Provide the (x, y) coordinate of the cell's center where the given text is located.  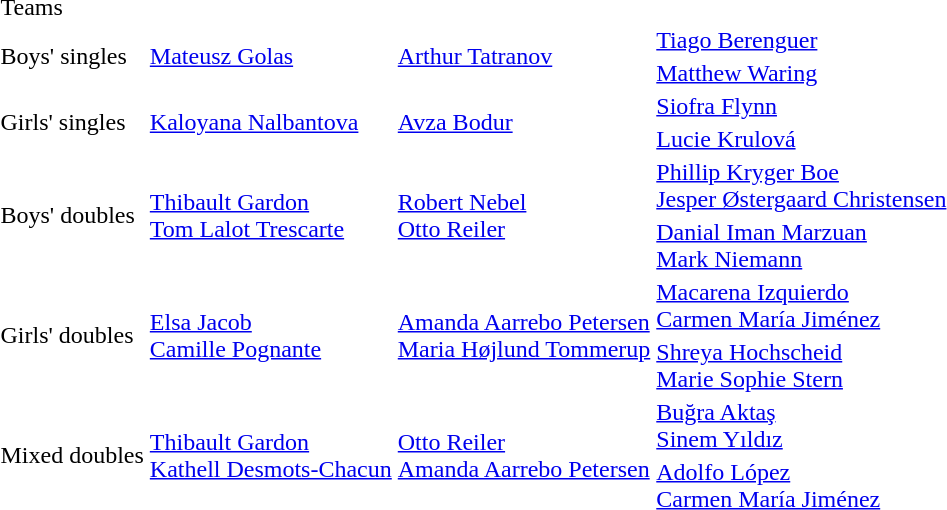
Thibault Gardon Tom Lalot Trescarte (270, 216)
Mateusz Golas (270, 56)
Robert Nebel Otto Reiler (524, 216)
Elsa Jacob Camille Pognante (270, 336)
Arthur Tatranov (524, 56)
Avza Bodur (524, 122)
Kaloyana Nalbantova (270, 122)
Amanda Aarrebo Petersen Maria Højlund Tommerup (524, 336)
